Extract the (x, y) coordinate from the center of the cell holding the provided text.  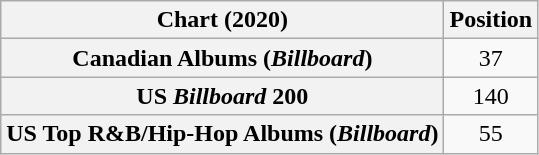
37 (491, 58)
55 (491, 134)
US Top R&B/Hip-Hop Albums (Billboard) (222, 134)
US Billboard 200 (222, 96)
Chart (2020) (222, 20)
Canadian Albums (Billboard) (222, 58)
140 (491, 96)
Position (491, 20)
